Return (X, Y) of the center of cell containing provided text 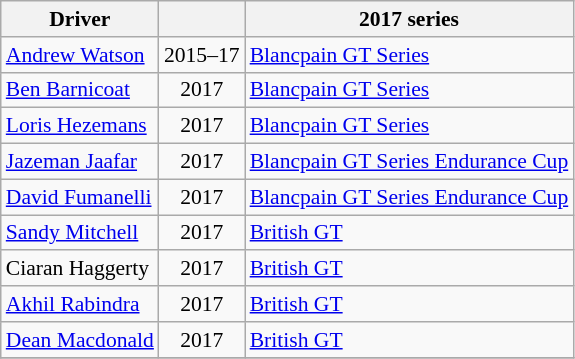
David Fumanelli (80, 197)
Jazeman Jaafar (80, 162)
2015–17 (202, 55)
Akhil Rabindra (80, 304)
Ben Barnicoat (80, 90)
Ciaran Haggerty (80, 269)
Andrew Watson (80, 55)
Dean Macdonald (80, 340)
2017 series (410, 19)
Driver (80, 19)
Loris Hezemans (80, 126)
Sandy Mitchell (80, 233)
